Return (x, y) of the center of cell containing provided text 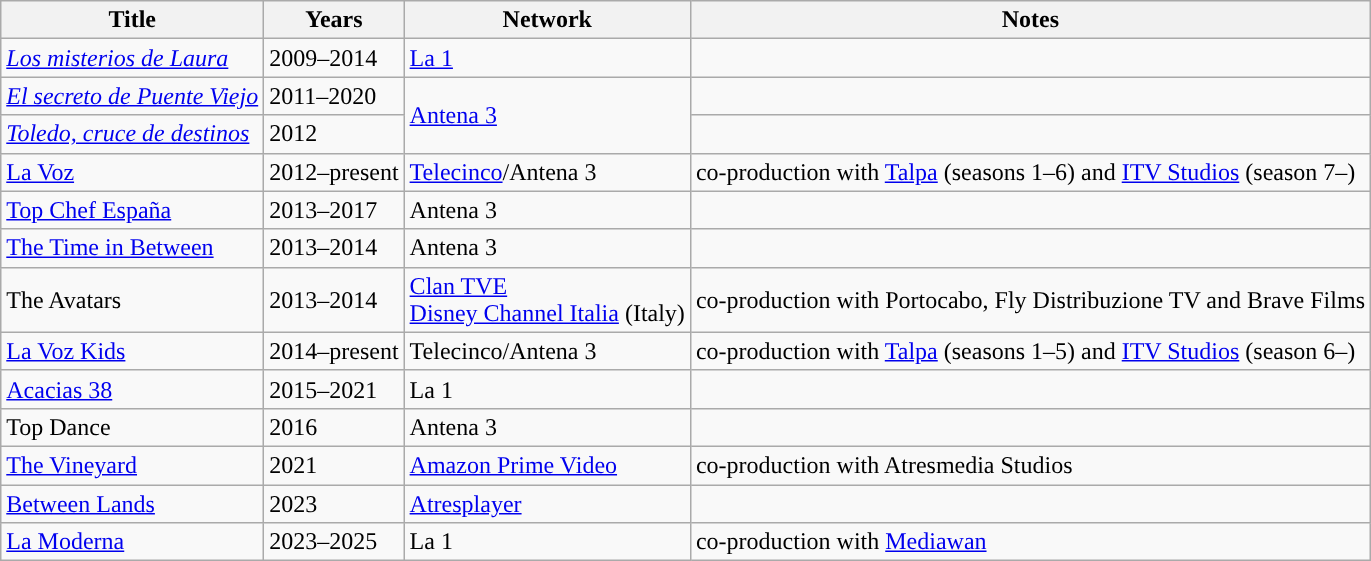
La Voz Kids (132, 351)
co-production with Portocabo, Fly Distribuzione TV and Brave Films (1030, 300)
Toledo, cruce de destinos (132, 134)
The Vineyard (132, 465)
2012–present (334, 172)
co-production with Talpa (seasons 1–5) and ITV Studios (season 6–) (1030, 351)
Top Chef España (132, 210)
Network (547, 20)
2014–present (334, 351)
co-production with Atresmedia Studios (1030, 465)
Years (334, 20)
El secreto de Puente Viejo (132, 96)
Between Lands (132, 503)
Amazon Prime Video (547, 465)
2009–2014 (334, 58)
Atresplayer (547, 503)
La Voz (132, 172)
The Avatars (132, 300)
Los misterios de Laura (132, 58)
The Time in Between (132, 248)
Clan TVEDisney Channel Italia (Italy) (547, 300)
2023–2025 (334, 542)
2015–2021 (334, 389)
co-production with Talpa (seasons 1–6) and ITV Studios (season 7–) (1030, 172)
2016 (334, 427)
2011–2020 (334, 96)
2021 (334, 465)
Title (132, 20)
La Moderna (132, 542)
Top Dance (132, 427)
co-production with Mediawan (1030, 542)
2012 (334, 134)
2013–2017 (334, 210)
2023 (334, 503)
Notes (1030, 20)
Acacias 38 (132, 389)
